Detect which cell encompasses the target text, then output its (X, Y) center coordinate. 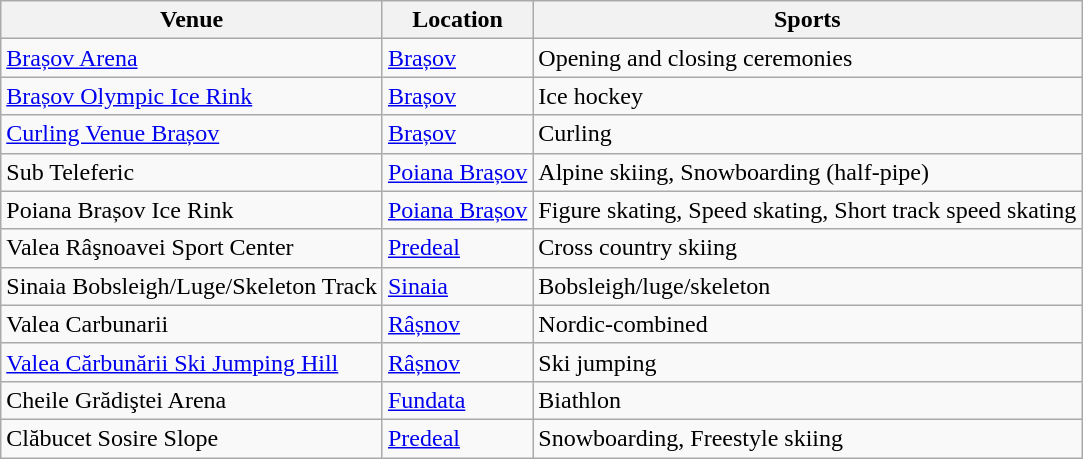
Sports (808, 20)
Location (457, 20)
Clăbucet Sosire Slope (192, 438)
Ski jumping (808, 362)
Brașov Olympic Ice Rink (192, 96)
Nordic-combined (808, 324)
Opening and closing ceremonies (808, 58)
Curling Venue Brașov (192, 134)
Sinaia Bobsleigh/Luge/Skeleton Track (192, 286)
Cross country skiing (808, 248)
Biathlon (808, 400)
Snowboarding, Freestyle skiing (808, 438)
Valea Carbunarii (192, 324)
Valea Cărbunării Ski Jumping Hill (192, 362)
Fundata (457, 400)
Poiana Brașov Ice Rink (192, 210)
Ice hockey (808, 96)
Alpine skiing, Snowboarding (half-pipe) (808, 172)
Figure skating, Speed skating, Short track speed skating (808, 210)
Curling (808, 134)
Sub Teleferic (192, 172)
Sinaia (457, 286)
Cheile Grădiştei Arena (192, 400)
Bobsleigh/luge/skeleton (808, 286)
Venue (192, 20)
Brașov Arena (192, 58)
Valea Râşnoavei Sport Center (192, 248)
